Return the (x, y) coordinate for the center point of the cell that contains the specified text.  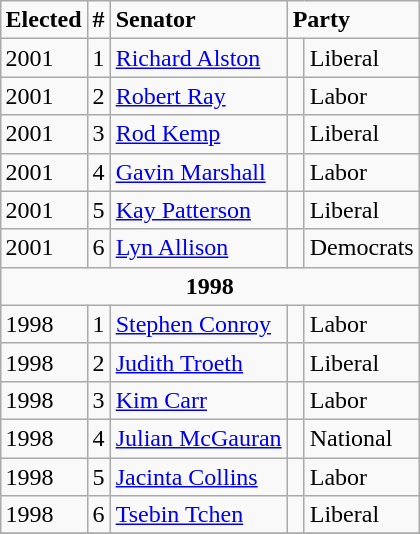
Robert Ray (198, 96)
Party (353, 20)
Kay Patterson (198, 210)
Lyn Allison (198, 248)
Julian McGauran (198, 438)
Richard Alston (198, 58)
Democrats (362, 248)
Gavin Marshall (198, 172)
Kim Carr (198, 400)
Judith Troeth (198, 362)
Elected (44, 20)
Senator (198, 20)
Rod Kemp (198, 134)
# (98, 20)
Tsebin Tchen (198, 515)
Stephen Conroy (198, 324)
National (362, 438)
Jacinta Collins (198, 477)
